Identify which cell holds the provided text, then report its (X, Y) central coordinate. 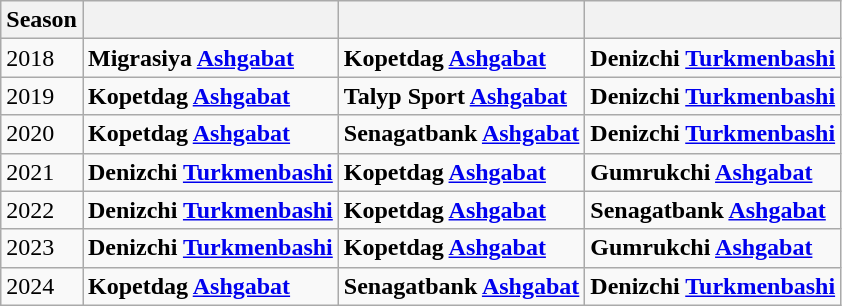
2023 (42, 248)
Migrasiya Ashgabat (210, 58)
2021 (42, 172)
Talyp Sport Ashgabat (461, 96)
2019 (42, 96)
2024 (42, 286)
2022 (42, 210)
2020 (42, 134)
Season (42, 20)
2018 (42, 58)
